Detect which cell encompasses the target text, then output its [x, y] center coordinate. 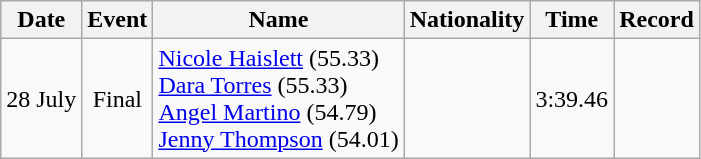
Name [278, 20]
Final [118, 98]
3:39.46 [572, 98]
Nicole Haislett (55.33)Dara Torres (55.33)Angel Martino (54.79)Jenny Thompson (54.01) [278, 98]
Event [118, 20]
Nationality [467, 20]
Record [657, 20]
Time [572, 20]
Date [42, 20]
28 July [42, 98]
